Output the [X, Y] coordinate of the center of the cell containing the given text.  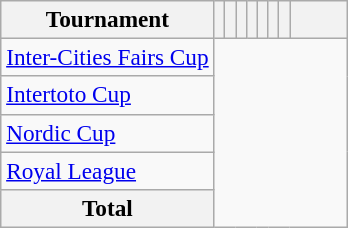
Royal League [108, 170]
Intertoto Cup [108, 95]
Inter-Cities Fairs Cup [108, 57]
Nordic Cup [108, 133]
Total [108, 208]
Tournament [108, 19]
